From the cell containing the given text, extract its center point as [X, Y] coordinate. 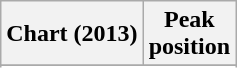
Chart (2013) [72, 34]
Peakposition [189, 34]
